For the text-containing cell, return its midpoint in (X, Y) coordinate format. 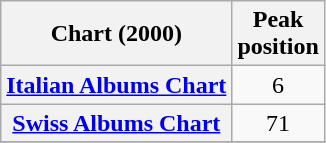
Chart (2000) (116, 34)
Peakposition (278, 34)
Italian Albums Chart (116, 85)
6 (278, 85)
Swiss Albums Chart (116, 123)
71 (278, 123)
